For the text-containing cell, return its midpoint in [x, y] coordinate format. 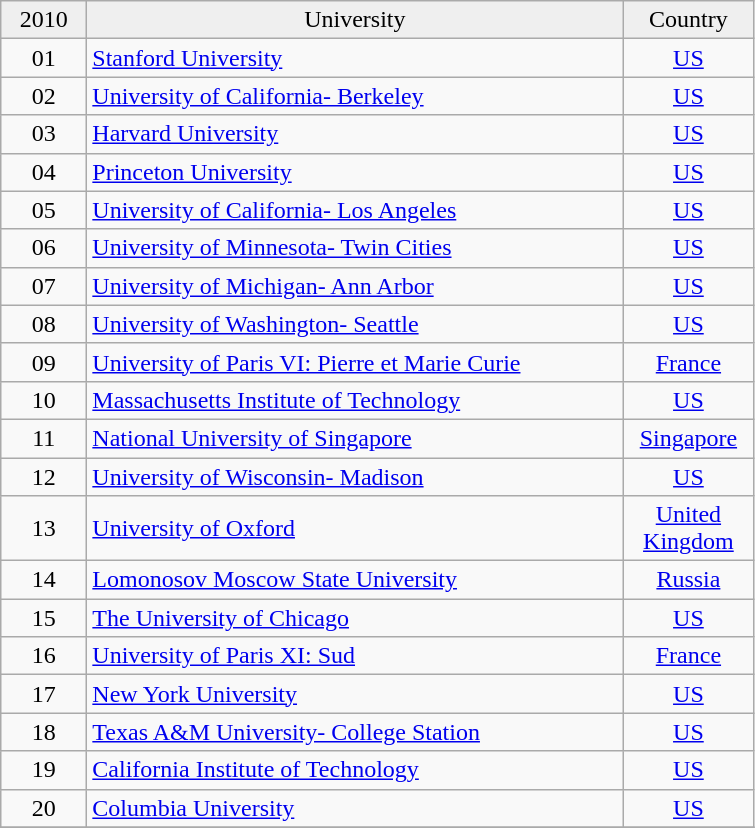
07 [44, 286]
University of Washington- Seattle [355, 324]
Texas A&M University- College Station [355, 732]
New York University [355, 694]
11 [44, 438]
04 [44, 172]
Russia [688, 580]
09 [44, 362]
20 [44, 808]
13 [44, 528]
University of California- Berkeley [355, 96]
University [355, 20]
06 [44, 248]
University of Paris XI: Sud [355, 656]
Harvard University [355, 134]
02 [44, 96]
University of Michigan- Ann Arbor [355, 286]
University of Wisconsin- Madison [355, 477]
08 [44, 324]
University of Minnesota- Twin Cities [355, 248]
University of California- Los Angeles [355, 210]
California Institute of Technology [355, 770]
The University of Chicago [355, 618]
University of Paris VI: Pierre et Marie Curie [355, 362]
16 [44, 656]
01 [44, 58]
15 [44, 618]
03 [44, 134]
18 [44, 732]
United Kingdom [688, 528]
14 [44, 580]
Country [688, 20]
Princeton University [355, 172]
Columbia University [355, 808]
Massachusetts Institute of Technology [355, 400]
Singapore [688, 438]
05 [44, 210]
Lomonosov Moscow State University [355, 580]
University of Oxford [355, 528]
2010 [44, 20]
National University of Singapore [355, 438]
Stanford University [355, 58]
12 [44, 477]
17 [44, 694]
10 [44, 400]
19 [44, 770]
